Determine the [X, Y] coordinate at the center of the cell enclosing the given text.  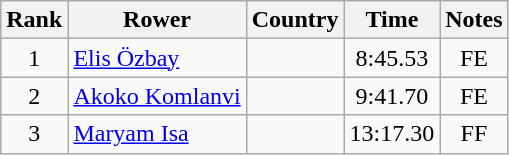
Akoko Komlanvi [157, 96]
2 [34, 96]
Notes [474, 20]
13:17.30 [392, 134]
Elis Özbay [157, 58]
8:45.53 [392, 58]
9:41.70 [392, 96]
Maryam Isa [157, 134]
1 [34, 58]
Country [295, 20]
Rank [34, 20]
FF [474, 134]
3 [34, 134]
Time [392, 20]
Rower [157, 20]
